Determine the [X, Y] coordinate at the center of the cell enclosing the given text.  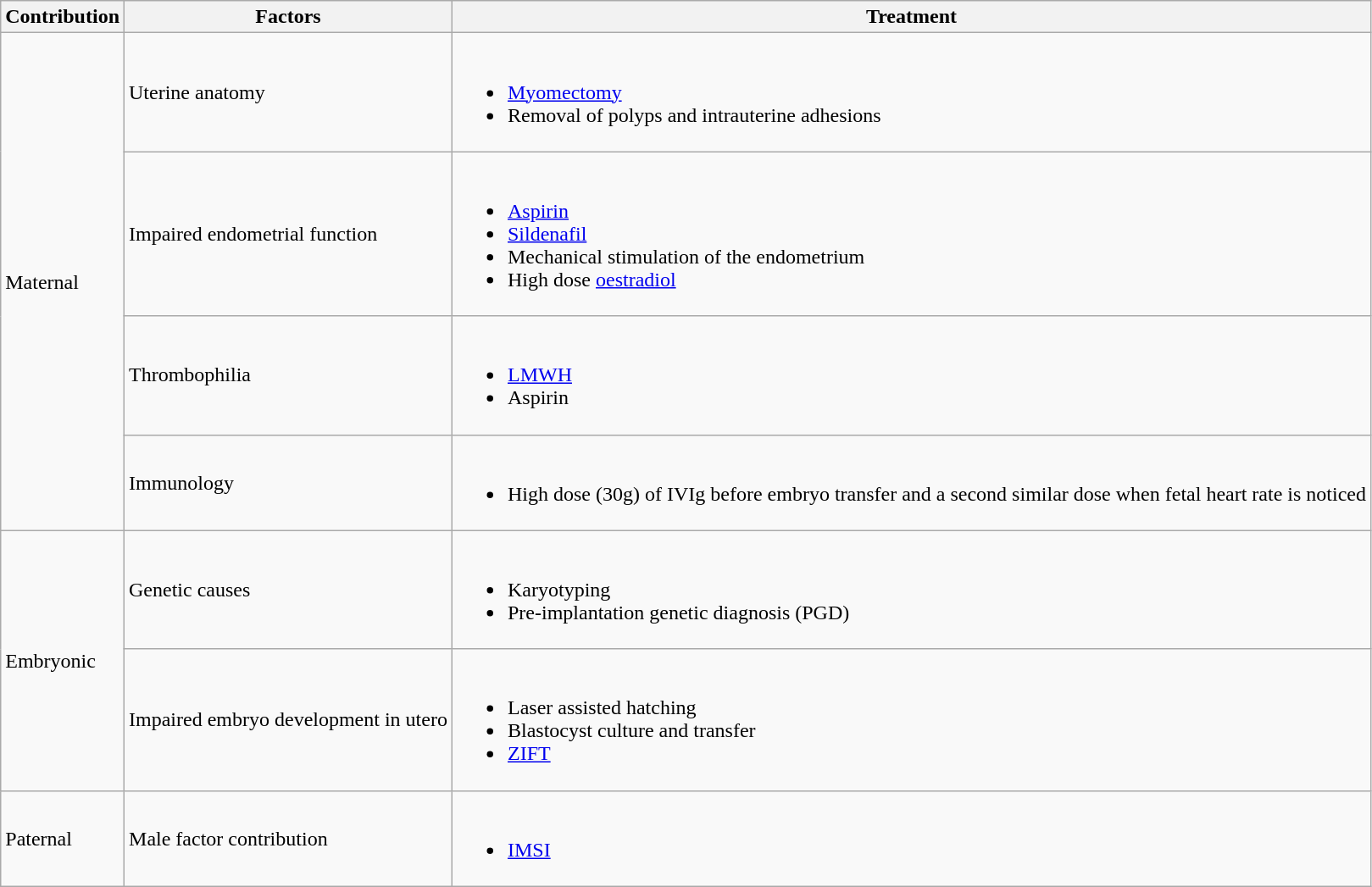
Uterine anatomy [288, 92]
Thrombophilia [288, 375]
Genetic causes [288, 590]
Maternal [63, 281]
AspirinSildenafilMechanical stimulation of the endometriumHigh dose oestradiol [911, 234]
Laser assisted hatchingBlastocyst culture and transferZIFT [911, 720]
Contribution [63, 17]
Treatment [911, 17]
MyomectomyRemoval of polyps and intrauterine adhesions [911, 92]
Immunology [288, 483]
High dose (30g) of IVIg before embryo transfer and a second similar dose when fetal heart rate is noticed [911, 483]
Male factor contribution [288, 839]
KaryotypingPre-implantation genetic diagnosis (PGD) [911, 590]
Impaired embryo development in utero [288, 720]
Paternal [63, 839]
Embryonic [63, 661]
Factors [288, 17]
LMWHAspirin [911, 375]
IMSI [911, 839]
Impaired endometrial function [288, 234]
